Find where the given text appears and provide that cell's center as (X, Y) coordinate. 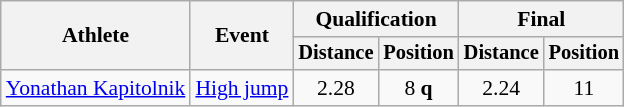
Final (542, 19)
Yonathan Kapitolnik (96, 88)
2.28 (336, 88)
2.24 (502, 88)
11 (584, 88)
8 q (418, 88)
Event (242, 36)
High jump (242, 88)
Qualification (376, 19)
Athlete (96, 36)
